Determine the [x, y] coordinate at the center of the cell enclosing the given text.  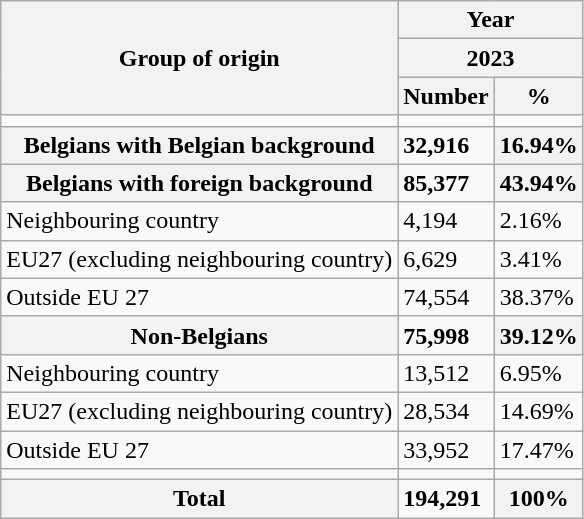
2023 [490, 58]
2.16% [538, 221]
38.37% [538, 297]
74,554 [446, 297]
194,291 [446, 499]
6,629 [446, 259]
43.94% [538, 183]
13,512 [446, 373]
39.12% [538, 335]
32,916 [446, 145]
% [538, 96]
Belgians with foreign background [200, 183]
17.47% [538, 449]
14.69% [538, 411]
Number [446, 96]
Total [200, 499]
6.95% [538, 373]
4,194 [446, 221]
33,952 [446, 449]
28,534 [446, 411]
Group of origin [200, 58]
16.94% [538, 145]
75,998 [446, 335]
Year [490, 20]
100% [538, 499]
85,377 [446, 183]
Belgians with Belgian background [200, 145]
3.41% [538, 259]
Non-Belgians [200, 335]
